From the cell containing the given text, extract its center point as (x, y) coordinate. 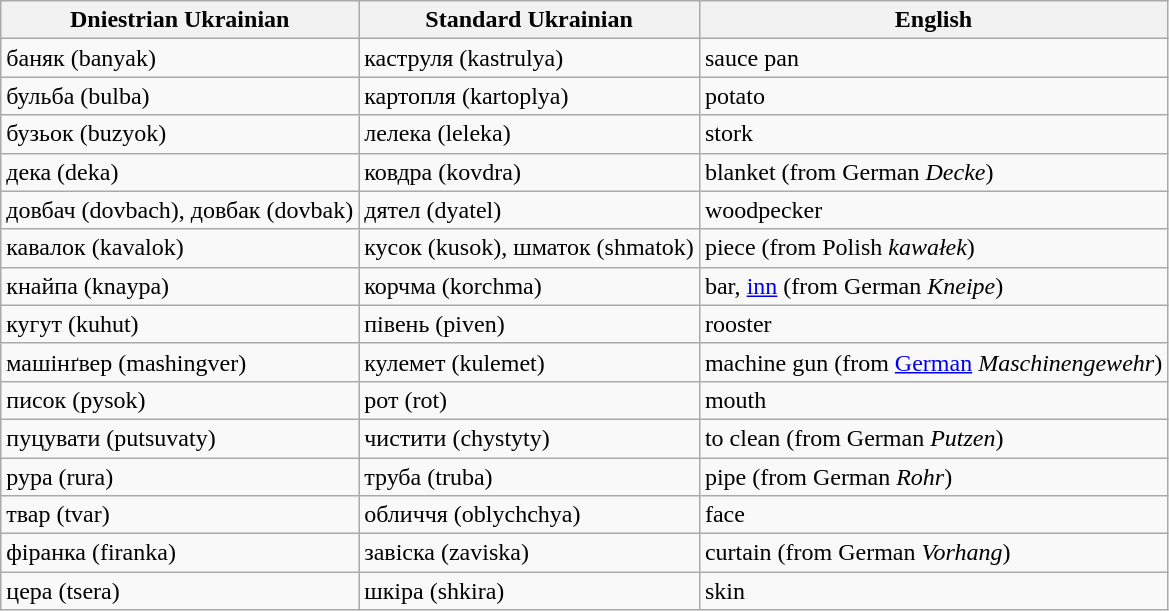
твар (tvar) (180, 515)
чистити (chystyty) (530, 438)
рура (rura) (180, 477)
rooster (933, 324)
кусок (kusok), шматок (shmatok) (530, 248)
картопля (kartoplya) (530, 96)
mouth (933, 400)
Dniestrian Ukrainian (180, 20)
півень (piven) (530, 324)
stork (933, 134)
кулемет (kulemet) (530, 362)
корчма (korchma) (530, 286)
potato (933, 96)
писок (pysok) (180, 400)
ковдра (kovdra) (530, 172)
to clean (from German Putzen) (933, 438)
piece (from Polish kawałek) (933, 248)
кнайпа (knaypa) (180, 286)
бульба (bulba) (180, 96)
дятел (dyatel) (530, 210)
bar, inn (from German Kneipe) (933, 286)
шкіра (shkira) (530, 591)
pipe (from German Rohr) (933, 477)
blanket (from German Decke) (933, 172)
цера (tsera) (180, 591)
машінґвер (mashingver) (180, 362)
woodpecker (933, 210)
завіска (zaviska) (530, 553)
face (933, 515)
обличчя (oblychchya) (530, 515)
Standard Ukrainian (530, 20)
English (933, 20)
лелека (leleka) (530, 134)
каструля (kastrulya) (530, 58)
баняк (banyak) (180, 58)
sauce pan (933, 58)
довбач (dovbach), довбак (dovbak) (180, 210)
skin (933, 591)
бузьок (buzyok) (180, 134)
труба (truba) (530, 477)
пуцувати (putsuvaty) (180, 438)
machine gun (from German Maschinengewehr) (933, 362)
фіранка (firanka) (180, 553)
рот (rot) (530, 400)
кугут (kuhut) (180, 324)
curtain (from German Vorhang) (933, 553)
кавалок (kavalok) (180, 248)
дека (deka) (180, 172)
